Detect which cell encompasses the target text, then output its [X, Y] center coordinate. 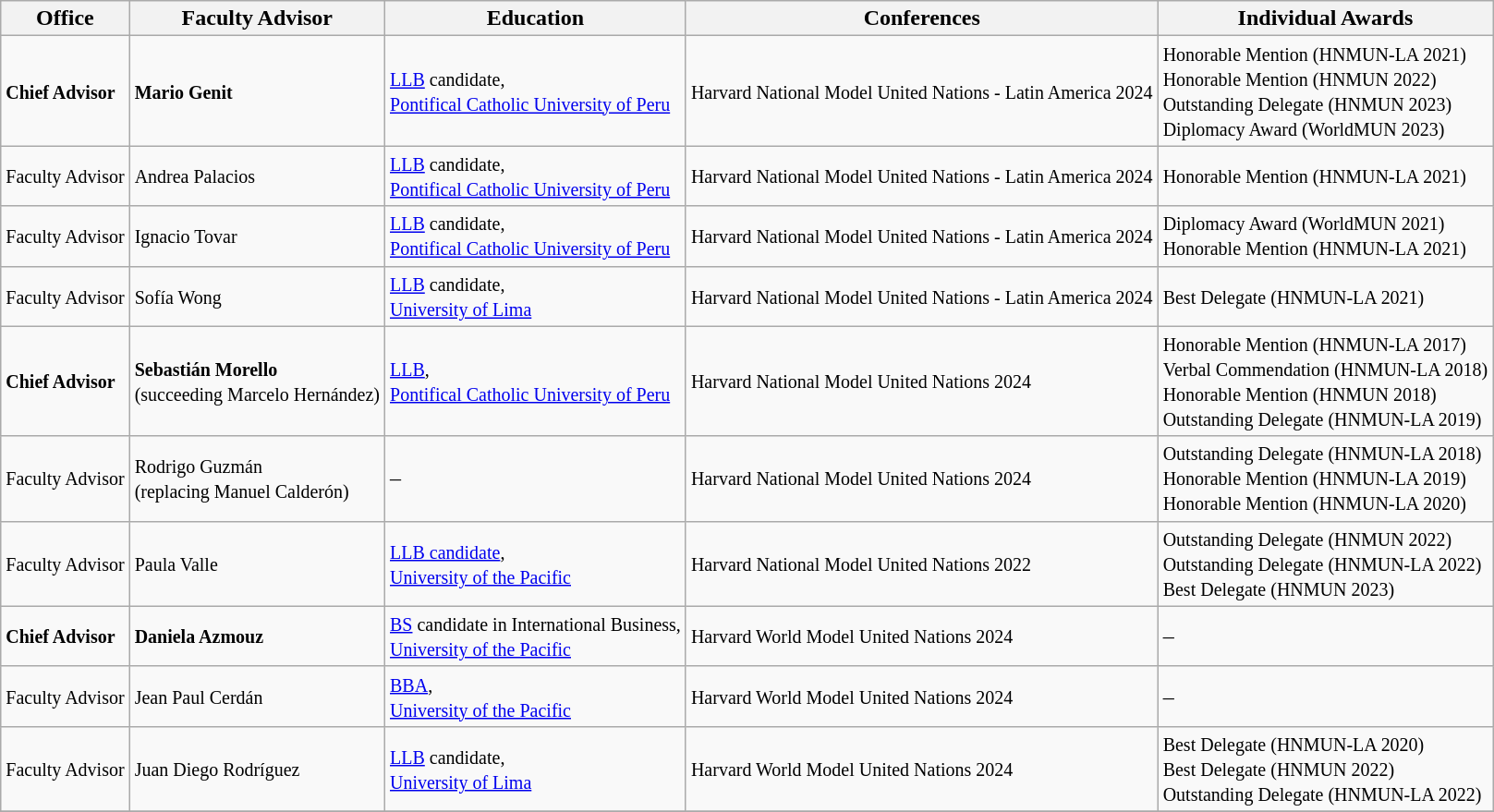
Best Delegate (HNMUN-LA 2020)Best Delegate (HNMUN 2022)Outstanding Delegate (HNMUN-LA 2022) [1325, 769]
Jean Paul Cerdán [257, 697]
Paula Valle [257, 564]
Honorable Mention (HNMUN-LA 2021)Honorable Mention (HNMUN 2022)Outstanding Delegate (HNMUN 2023)Diplomacy Award (WorldMUN 2023) [1325, 91]
BS candidate in International Business, University of the Pacific [535, 636]
Juan Diego Rodríguez [257, 769]
Diplomacy Award (WorldMUN 2021)Honorable Mention (HNMUN-LA 2021) [1325, 236]
LLB candidate, University of the Pacific [535, 564]
Sebastián Morello(succeeding Marcelo Hernández) [257, 381]
BBA, University of the Pacific [535, 697]
Conferences [922, 18]
Harvard National Model United Nations 2022 [922, 564]
Mario Genit [257, 91]
Andrea Palacios [257, 176]
Outstanding Delegate (HNMUN-LA 2018)Honorable Mention (HNMUN-LA 2019)Honorable Mention (HNMUN-LA 2020) [1325, 479]
Best Delegate (HNMUN-LA 2021) [1325, 296]
Rodrigo Guzmán(replacing Manuel Calderón) [257, 479]
Individual Awards [1325, 18]
Honorable Mention (HNMUN-LA 2021) [1325, 176]
Outstanding Delegate (HNMUN 2022)Outstanding Delegate (HNMUN-LA 2022)Best Delegate (HNMUN 2023) [1325, 564]
Office [65, 18]
Education [535, 18]
Honorable Mention (HNMUN-LA 2017)Verbal Commendation (HNMUN-LA 2018)Honorable Mention (HNMUN 2018)Outstanding Delegate (HNMUN-LA 2019) [1325, 381]
Ignacio Tovar [257, 236]
Sofía Wong [257, 296]
LLB, Pontifical Catholic University of Peru [535, 381]
Daniela Azmouz [257, 636]
